Output the (x, y) coordinate of the center of the cell containing the given text.  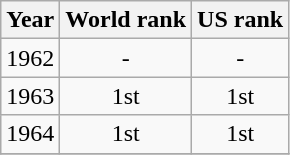
1962 (30, 58)
1964 (30, 134)
Year (30, 20)
World rank (126, 20)
1963 (30, 96)
US rank (240, 20)
